Scan for the cell matching the given text and deliver its [X, Y] coordinate at center. 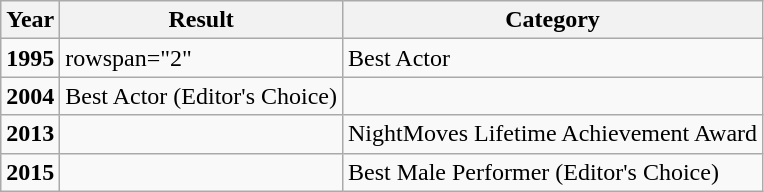
2015 [30, 172]
Best Actor (Editor's Choice) [202, 96]
Result [202, 20]
NightMoves Lifetime Achievement Award [552, 134]
2004 [30, 96]
rowspan="2" [202, 58]
Best Male Performer (Editor's Choice) [552, 172]
2013 [30, 134]
Year [30, 20]
Best Actor [552, 58]
Category [552, 20]
1995 [30, 58]
